Return the (X, Y) coordinate for the center point of the cell that contains the specified text.  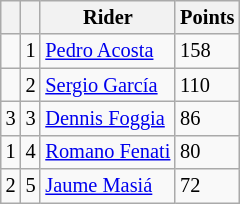
86 (207, 118)
5 (31, 186)
Pedro Acosta (108, 51)
Jaume Masiá (108, 186)
110 (207, 85)
4 (31, 152)
72 (207, 186)
Romano Fenati (108, 152)
Points (207, 17)
Rider (108, 17)
158 (207, 51)
Sergio García (108, 85)
Dennis Foggia (108, 118)
80 (207, 152)
